Determine the (x, y) coordinate at the center of the cell enclosing the given text.  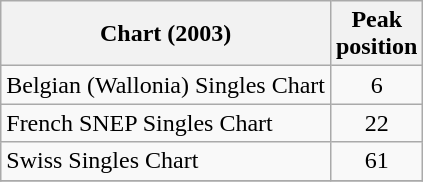
6 (376, 85)
Chart (2003) (166, 34)
Belgian (Wallonia) Singles Chart (166, 85)
61 (376, 161)
Swiss Singles Chart (166, 161)
22 (376, 123)
Peakposition (376, 34)
French SNEP Singles Chart (166, 123)
